Capture the cell that displays the provided text and extract its [X, Y] central coordinate. 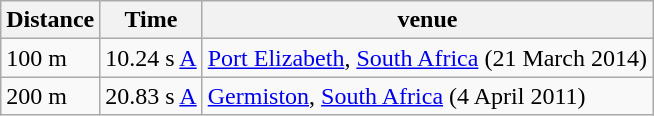
Time [151, 20]
venue [427, 20]
200 m [50, 96]
20.83 s A [151, 96]
100 m [50, 58]
Germiston, South Africa (4 April 2011) [427, 96]
Distance [50, 20]
10.24 s A [151, 58]
Port Elizabeth, South Africa (21 March 2014) [427, 58]
